Return the [x, y] coordinate for the center point of the cell that contains the specified text.  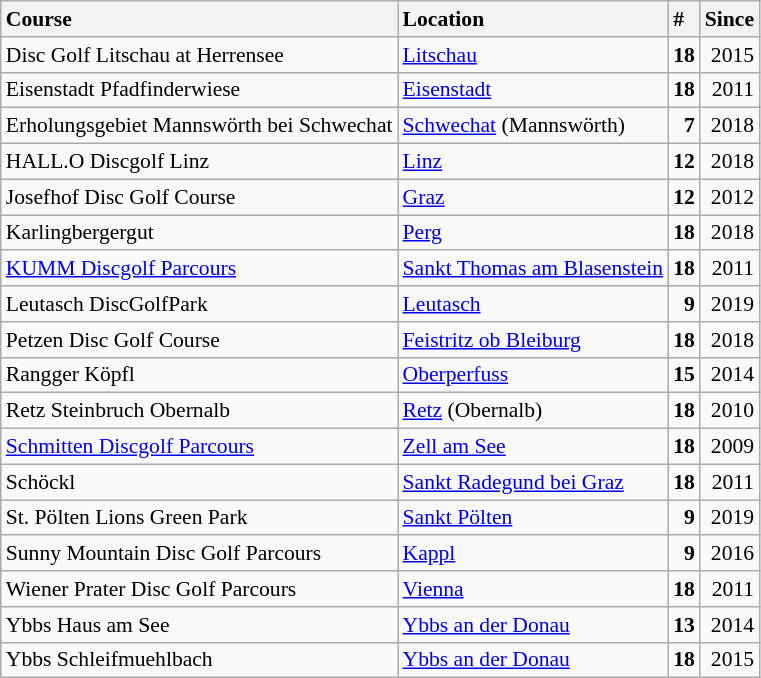
Ybbs Schleifmuehlbach [200, 660]
Perg [534, 233]
Kappl [534, 554]
Since [730, 19]
15 [684, 375]
Wiener Prater Disc Golf Parcours [200, 589]
Sunny Mountain Disc Golf Parcours [200, 554]
2010 [730, 411]
7 [684, 126]
HALL.O Discgolf Linz [200, 162]
Sankt Radegund bei Graz [534, 482]
Litschau [534, 55]
Oberperfuss [534, 375]
Sankt Pölten [534, 518]
Retz (Obernalb) [534, 411]
Course [200, 19]
# [684, 19]
2009 [730, 447]
Retz Steinbruch Obernalb [200, 411]
Karlingbergergut [200, 233]
St. Pölten Lions Green Park [200, 518]
Schwechat (Mannswörth) [534, 126]
2016 [730, 554]
Petzen Disc Golf Course [200, 340]
KUMM Discgolf Parcours [200, 269]
Disc Golf Litschau at Herrensee [200, 55]
Schmitten Discgolf Parcours [200, 447]
Graz [534, 197]
Eisenstadt Pfadfinderwiese [200, 90]
13 [684, 625]
Leutasch DiscGolfPark [200, 304]
Eisenstadt [534, 90]
Ybbs Haus am See [200, 625]
Zell am See [534, 447]
Feistritz ob Bleiburg [534, 340]
Schöckl [200, 482]
Sankt Thomas am Blasenstein [534, 269]
Rangger Köpfl [200, 375]
2012 [730, 197]
Location [534, 19]
Linz [534, 162]
Erholungsgebiet Mannswörth bei Schwechat [200, 126]
Leutasch [534, 304]
Vienna [534, 589]
Josefhof Disc Golf Course [200, 197]
